Find where the given text appears and provide that cell's center as [x, y] coordinate. 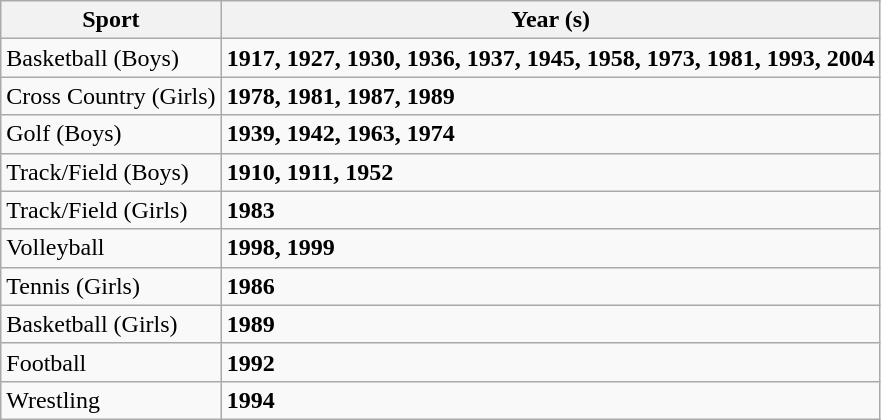
1910, 1911, 1952 [550, 172]
1992 [550, 362]
1978, 1981, 1987, 1989 [550, 96]
1986 [550, 286]
1939, 1942, 1963, 1974 [550, 134]
Track/Field (Girls) [111, 210]
1998, 1999 [550, 248]
Golf (Boys) [111, 134]
Sport [111, 20]
Basketball (Boys) [111, 58]
Basketball (Girls) [111, 324]
Cross Country (Girls) [111, 96]
1917, 1927, 1930, 1936, 1937, 1945, 1958, 1973, 1981, 1993, 2004 [550, 58]
Wrestling [111, 400]
Year (s) [550, 20]
1989 [550, 324]
Volleyball [111, 248]
1983 [550, 210]
1994 [550, 400]
Track/Field (Boys) [111, 172]
Football [111, 362]
Tennis (Girls) [111, 286]
